Detect which cell encompasses the target text, then output its (X, Y) center coordinate. 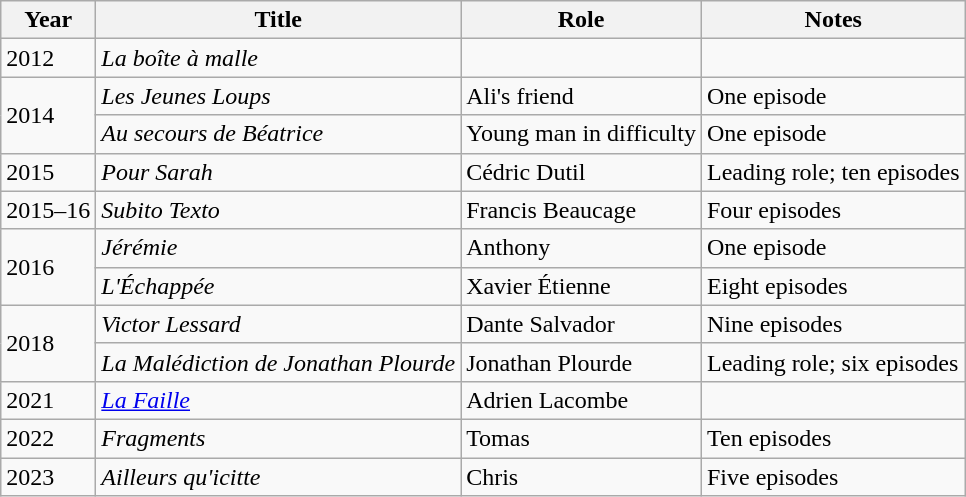
Five episodes (833, 477)
Les Jeunes Loups (278, 96)
Francis Beaucage (582, 210)
2022 (48, 438)
Anthony (582, 248)
Leading role; six episodes (833, 362)
Ailleurs qu'icitte (278, 477)
Adrien Lacombe (582, 400)
2021 (48, 400)
Nine episodes (833, 324)
Dante Salvador (582, 324)
L'Échappée (278, 286)
Victor Lessard (278, 324)
La Faille (278, 400)
Subito Texto (278, 210)
La Malédiction de Jonathan Plourde (278, 362)
2015–16 (48, 210)
2023 (48, 477)
2016 (48, 267)
2014 (48, 115)
Role (582, 20)
2015 (48, 172)
Four episodes (833, 210)
Year (48, 20)
Chris (582, 477)
2012 (48, 58)
2018 (48, 343)
La boîte à malle (278, 58)
Xavier Étienne (582, 286)
Fragments (278, 438)
Jérémie (278, 248)
Leading role; ten episodes (833, 172)
Title (278, 20)
Eight episodes (833, 286)
Tomas (582, 438)
Pour Sarah (278, 172)
Jonathan Plourde (582, 362)
Cédric Dutil (582, 172)
Young man in difficulty (582, 134)
Notes (833, 20)
Ali's friend (582, 96)
Ten episodes (833, 438)
Au secours de Béatrice (278, 134)
